Return (X, Y) of the center of cell containing provided text 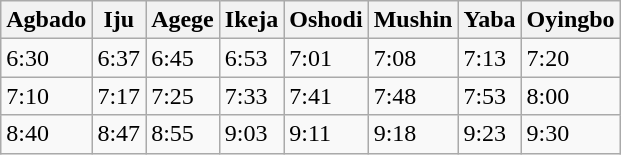
Mushin (413, 20)
Ikeja (251, 20)
8:55 (183, 134)
9:03 (251, 134)
6:30 (46, 58)
Iju (119, 20)
Agbado (46, 20)
9:18 (413, 134)
6:53 (251, 58)
7:53 (490, 96)
8:47 (119, 134)
Agege (183, 20)
7:08 (413, 58)
7:20 (570, 58)
7:25 (183, 96)
7:10 (46, 96)
Yaba (490, 20)
Oshodi (326, 20)
7:17 (119, 96)
7:48 (413, 96)
8:00 (570, 96)
6:37 (119, 58)
9:11 (326, 134)
7:01 (326, 58)
7:13 (490, 58)
9:30 (570, 134)
9:23 (490, 134)
6:45 (183, 58)
Oyingbo (570, 20)
8:40 (46, 134)
7:33 (251, 96)
7:41 (326, 96)
